Search for the cell housing the specified text and yield its (X, Y) center coordinate. 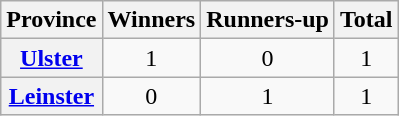
Total (366, 20)
Winners (152, 20)
Leinster (52, 96)
Province (52, 20)
Ulster (52, 58)
Runners-up (268, 20)
